For the text-containing cell, return its midpoint in (X, Y) coordinate format. 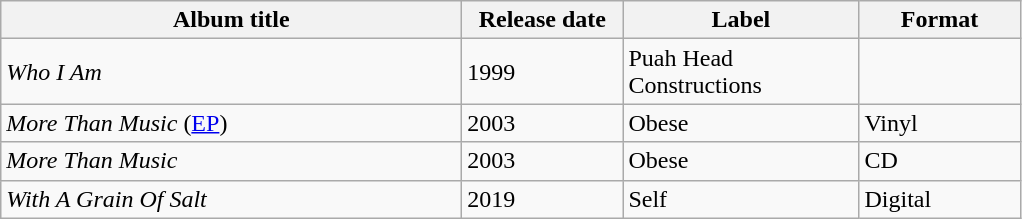
Who I Am (232, 72)
With A Grain Of Salt (232, 199)
More Than Music (232, 161)
CD (940, 161)
Puah Head Constructions (741, 72)
Self (741, 199)
1999 (542, 72)
Release date (542, 20)
More Than Music (EP) (232, 123)
Vinyl (940, 123)
Format (940, 20)
Digital (940, 199)
Album title (232, 20)
Label (741, 20)
2019 (542, 199)
